Search for the cell housing the specified text and yield its (X, Y) center coordinate. 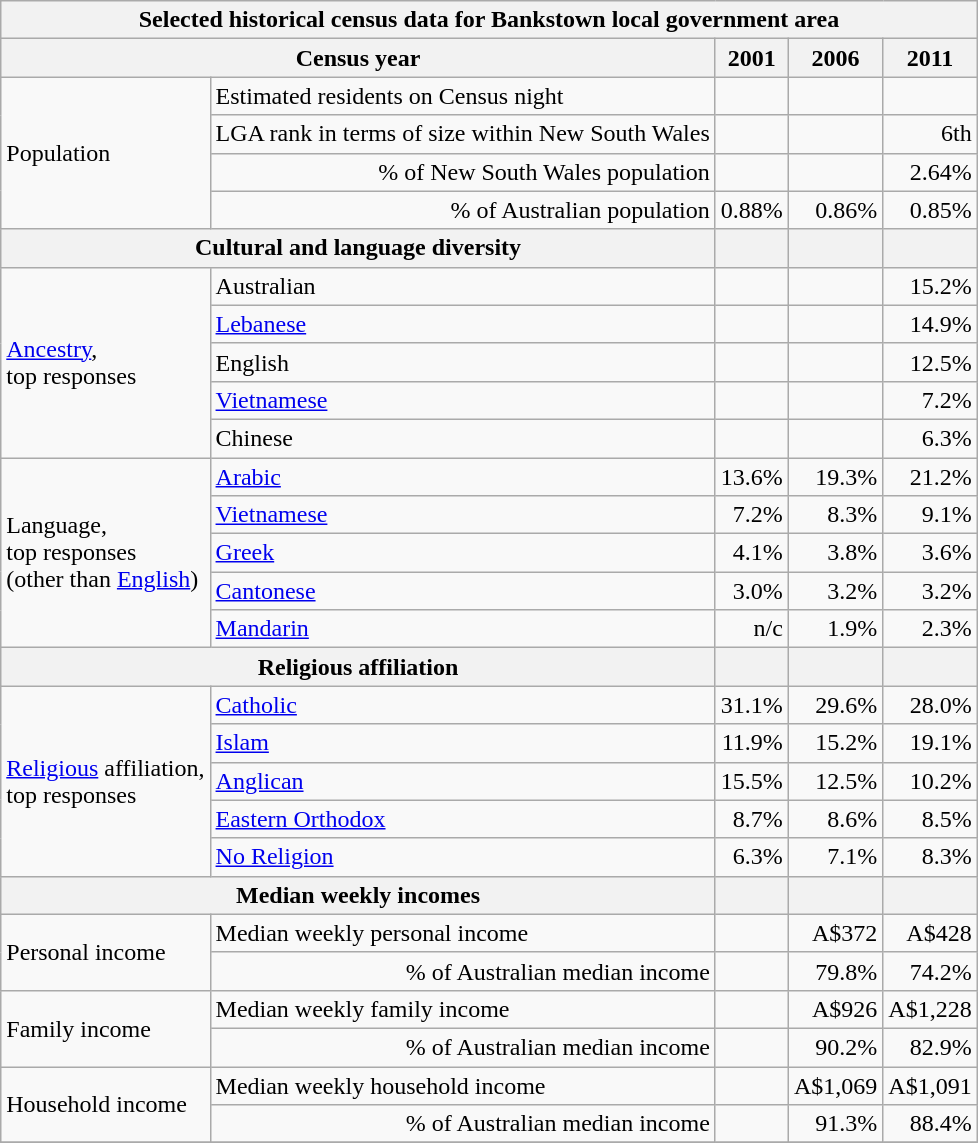
Mandarin (462, 629)
3.6% (930, 553)
8.6% (835, 819)
2.64% (930, 172)
Islam (462, 743)
90.2% (835, 1047)
Lebanese (462, 324)
0.86% (835, 210)
31.1% (752, 705)
A$1,228 (930, 1009)
A$1,069 (835, 1085)
6th (930, 134)
Australian (462, 286)
Family income (106, 1028)
88.4% (930, 1124)
A$372 (835, 933)
0.88% (752, 210)
29.6% (835, 705)
3.8% (835, 553)
n/c (752, 629)
13.6% (752, 477)
Cantonese (462, 591)
% of New South Wales population (462, 172)
91.3% (835, 1124)
28.0% (930, 705)
Median weekly family income (462, 1009)
A$428 (930, 933)
19.3% (835, 477)
14.9% (930, 324)
Religious affiliation,top responses (106, 781)
19.1% (930, 743)
9.1% (930, 515)
2.3% (930, 629)
Census year (358, 58)
Population (106, 153)
A$1,091 (930, 1085)
8.7% (752, 819)
Cultural and language diversity (358, 248)
% of Australian population (462, 210)
7.1% (835, 857)
4.1% (752, 553)
2011 (930, 58)
2006 (835, 58)
79.8% (835, 971)
0.85% (930, 210)
Religious affiliation (358, 667)
21.2% (930, 477)
Median weekly incomes (358, 895)
Anglican (462, 781)
82.9% (930, 1047)
Greek (462, 553)
Catholic (462, 705)
Estimated residents on Census night (462, 96)
10.2% (930, 781)
No Religion (462, 857)
Language,top responses(other than English) (106, 553)
Median weekly household income (462, 1085)
Ancestry,top responses (106, 362)
Household income (106, 1104)
2001 (752, 58)
Personal income (106, 952)
Eastern Orthodox (462, 819)
74.2% (930, 971)
15.5% (752, 781)
Median weekly personal income (462, 933)
Selected historical census data for Bankstown local government area (489, 20)
English (462, 362)
A$926 (835, 1009)
Chinese (462, 438)
Arabic (462, 477)
LGA rank in terms of size within New South Wales (462, 134)
3.0% (752, 591)
1.9% (835, 629)
8.5% (930, 819)
11.9% (752, 743)
